Detect which cell encompasses the target text, then output its (x, y) center coordinate. 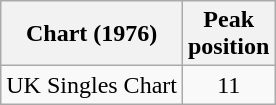
UK Singles Chart (92, 85)
11 (228, 85)
Chart (1976) (92, 34)
Peakposition (228, 34)
